Provide the [X, Y] coordinate of the cell's center where the given text is located.  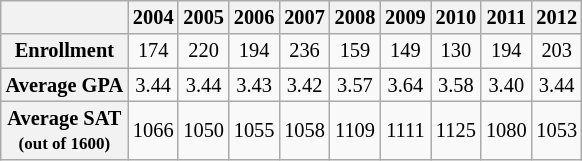
3.42 [304, 85]
2011 [506, 18]
1109 [355, 131]
2008 [355, 18]
3.43 [254, 85]
2007 [304, 18]
130 [456, 51]
2009 [405, 18]
Enrollment [64, 51]
1066 [153, 131]
1125 [456, 131]
2012 [556, 18]
2004 [153, 18]
149 [405, 51]
174 [153, 51]
Average GPA [64, 85]
1080 [506, 131]
220 [203, 51]
2005 [203, 18]
1050 [203, 131]
3.58 [456, 85]
1111 [405, 131]
1055 [254, 131]
Average SAT(out of 1600) [64, 131]
3.57 [355, 85]
2006 [254, 18]
236 [304, 51]
3.40 [506, 85]
1058 [304, 131]
3.64 [405, 85]
203 [556, 51]
1053 [556, 131]
2010 [456, 18]
159 [355, 51]
